Pinpoint the cell where the given text exists, returning its [x, y] midpoint coordinate. 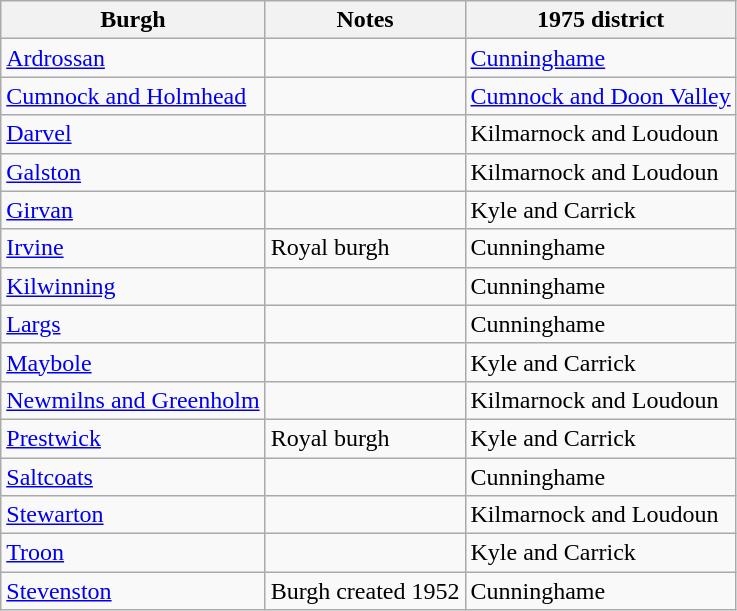
Darvel [133, 134]
Prestwick [133, 438]
Largs [133, 324]
Burgh [133, 20]
Troon [133, 553]
Burgh created 1952 [365, 591]
Ardrossan [133, 58]
Cumnock and Holmhead [133, 96]
1975 district [600, 20]
Notes [365, 20]
Maybole [133, 362]
Newmilns and Greenholm [133, 400]
Galston [133, 172]
Stewarton [133, 515]
Saltcoats [133, 477]
Cumnock and Doon Valley [600, 96]
Stevenston [133, 591]
Kilwinning [133, 286]
Irvine [133, 248]
Girvan [133, 210]
